From the cell containing the given text, extract its center point as [x, y] coordinate. 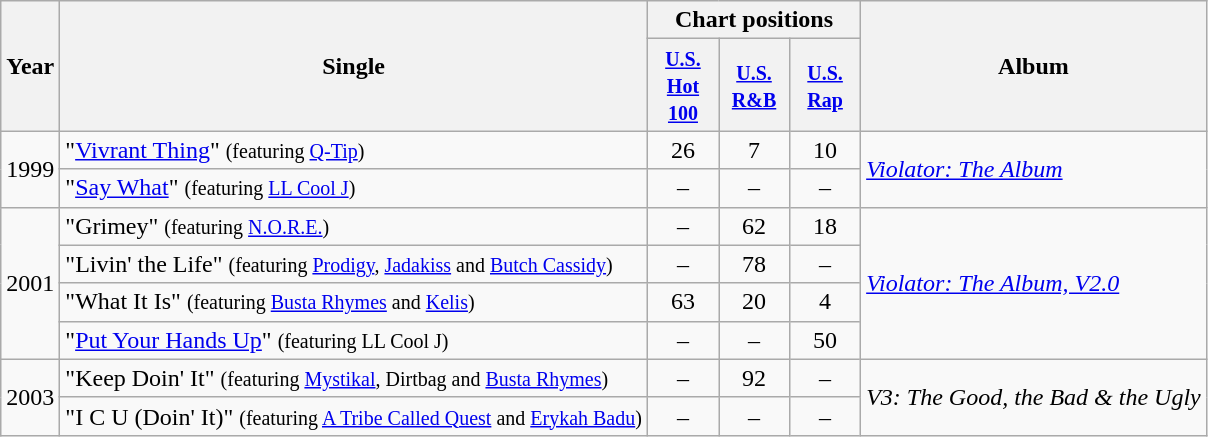
Chart positions [754, 20]
"Grimey" (featuring N.O.R.E.) [354, 226]
U.S. R&B [754, 85]
20 [754, 302]
Year [30, 66]
"Livin' the Life" (featuring Prodigy, Jadakiss and Butch Cassidy) [354, 264]
U.S. Hot 100 [682, 85]
Violator: The Album, V2.0 [1034, 283]
1999 [30, 169]
62 [754, 226]
Violator: The Album [1034, 169]
4 [826, 302]
92 [754, 378]
2003 [30, 397]
26 [682, 150]
7 [754, 150]
Single [354, 66]
63 [682, 302]
"Put Your Hands Up" (featuring LL Cool J) [354, 340]
18 [826, 226]
"Keep Doin' It" (featuring Mystikal, Dirtbag and Busta Rhymes) [354, 378]
"I C U (Doin' It)" (featuring A Tribe Called Quest and Erykah Badu) [354, 416]
78 [754, 264]
U.S. Rap [826, 85]
"Vivrant Thing" (featuring Q-Tip) [354, 150]
2001 [30, 283]
"What It Is" (featuring Busta Rhymes and Kelis) [354, 302]
"Say What" (featuring LL Cool J) [354, 188]
Album [1034, 66]
V3: The Good, the Bad & the Ugly [1034, 397]
10 [826, 150]
50 [826, 340]
